Determine the (X, Y) coordinate at the center of the cell enclosing the given text.  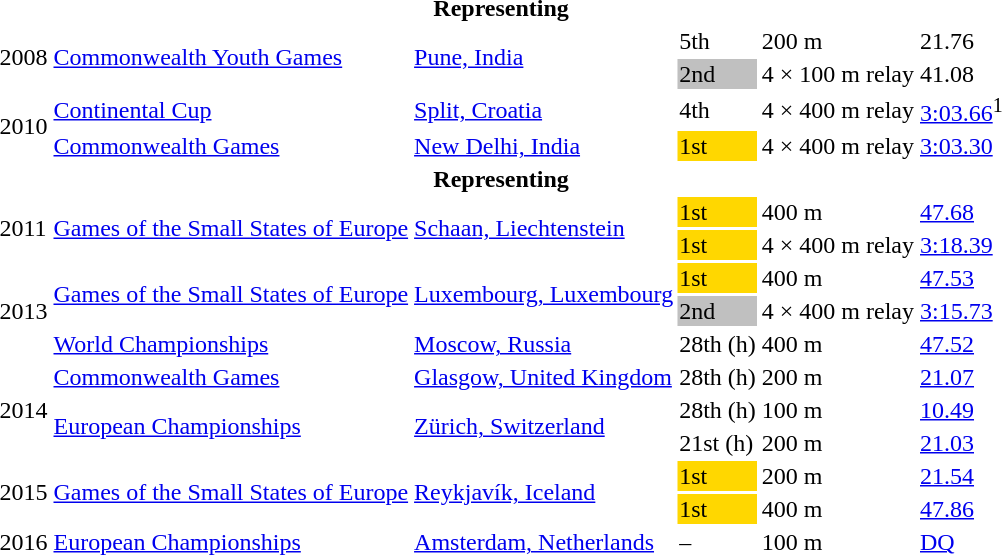
New Delhi, India (544, 146)
Split, Croatia (544, 110)
Luxembourg, Luxembourg (544, 294)
21st (h) (718, 443)
5th (718, 41)
4 × 100 m relay (838, 74)
Schaan, Liechtenstein (544, 228)
Pune, India (544, 58)
Reykjavík, Iceland (544, 492)
4th (718, 110)
Commonwealth Youth Games (231, 58)
Continental Cup (231, 110)
100 m (838, 410)
Glasgow, United Kingdom (544, 377)
European Championships (231, 426)
Moscow, Russia (544, 344)
World Championships (231, 344)
Zürich, Switzerland (544, 426)
